Detect which cell encompasses the target text, then output its [X, Y] center coordinate. 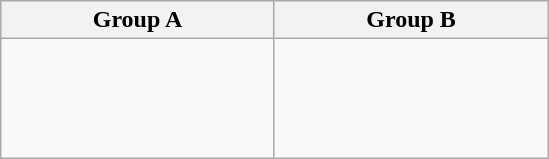
Group A [138, 20]
Group B [411, 20]
